Locate the cell with the specified text and output its (X, Y) center coordinate. 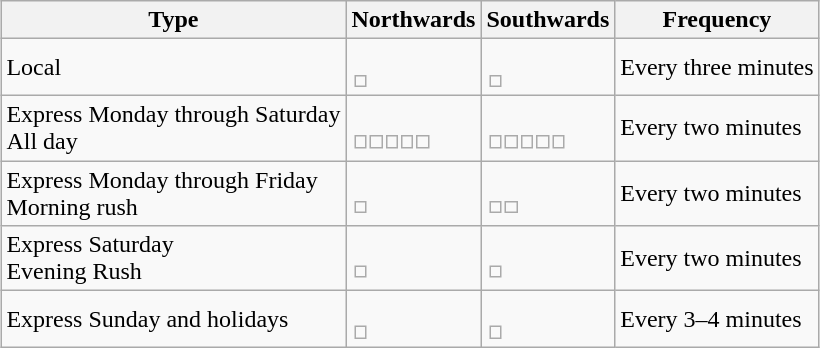
Every three minutes (717, 68)
Express SaturdayEvening Rush (174, 258)
Southwards (548, 20)
Frequency (717, 20)
Express Monday through FridayMorning rush (174, 192)
Express Sunday and holidays (174, 320)
Local (174, 68)
Every 3–4 minutes (717, 320)
Express Monday through SaturdayAll day (174, 128)
Northwards (414, 20)
Type (174, 20)
